Identify which cell holds the provided text, then report its (X, Y) central coordinate. 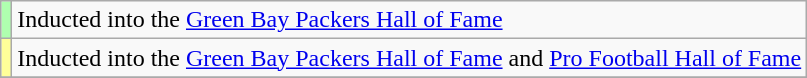
Inducted into the Green Bay Packers Hall of Fame and Pro Football Hall of Fame (410, 58)
Inducted into the Green Bay Packers Hall of Fame (410, 20)
